Detect which cell encompasses the target text, then output its (X, Y) center coordinate. 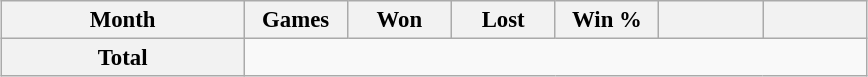
Lost (503, 20)
Win % (607, 20)
Month (123, 20)
Total (123, 58)
Games (296, 20)
Won (399, 20)
